Provide the (X, Y) coordinate of the cell's center where the given text is located.  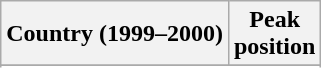
Peakposition (274, 34)
Country (1999–2000) (115, 34)
